Output the [x, y] coordinate of the center of the cell containing the given text.  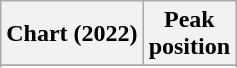
Peakposition [189, 34]
Chart (2022) [72, 34]
